Capture the cell that displays the provided text and extract its [x, y] central coordinate. 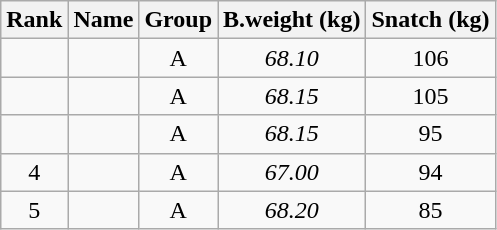
4 [34, 172]
B.weight (kg) [292, 20]
Rank [34, 20]
105 [430, 96]
67.00 [292, 172]
94 [430, 172]
106 [430, 58]
95 [430, 134]
Name [104, 20]
68.10 [292, 58]
5 [34, 210]
85 [430, 210]
Group [178, 20]
Snatch (kg) [430, 20]
68.20 [292, 210]
